Provide the (X, Y) coordinate of the cell's center where the given text is located.  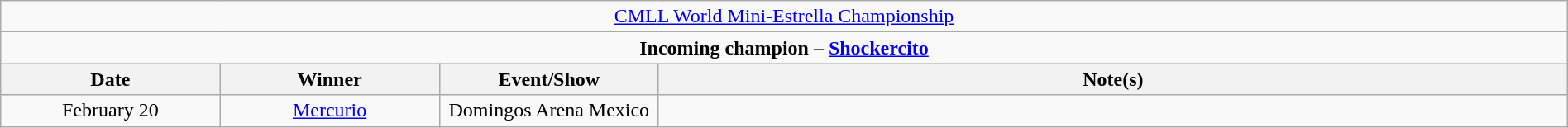
CMLL World Mini-Estrella Championship (784, 17)
Winner (329, 79)
Date (111, 79)
Domingos Arena Mexico (549, 111)
Incoming champion – Shockercito (784, 48)
February 20 (111, 111)
Note(s) (1113, 79)
Mercurio (329, 111)
Event/Show (549, 79)
